Return the [x, y] coordinate for the center point of the cell that contains the specified text.  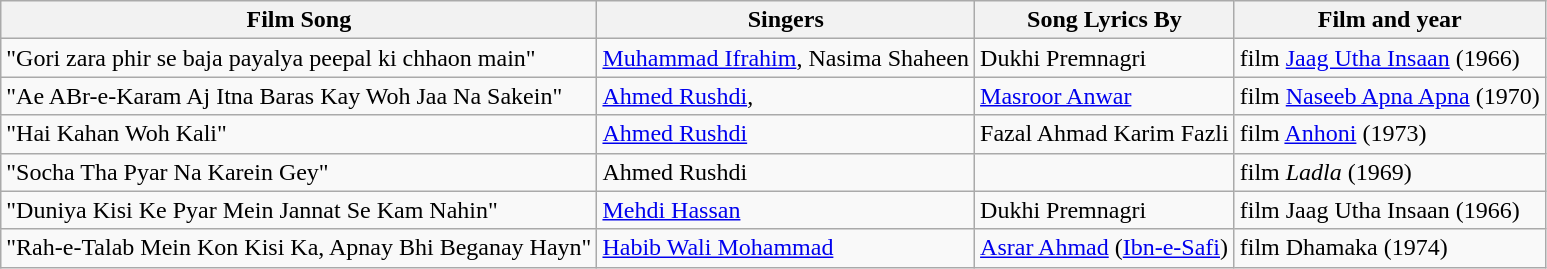
"Socha Tha Pyar Na Karein Gey" [299, 172]
Song Lyrics By [1105, 20]
Ahmed Rushdi, [786, 96]
Film Song [299, 20]
Asrar Ahmad (Ibn-e-Safi) [1105, 248]
film Dhamaka (1974) [1390, 248]
"Hai Kahan Woh Kali" [299, 134]
Fazal Ahmad Karim Fazli [1105, 134]
Mehdi Hassan [786, 210]
film Naseeb Apna Apna (1970) [1390, 96]
"Gori zara phir se baja payalya peepal ki chhaon main" [299, 58]
film Ladla (1969) [1390, 172]
Film and year [1390, 20]
Habib Wali Mohammad [786, 248]
"Duniya Kisi Ke Pyar Mein Jannat Se Kam Nahin" [299, 210]
"Ae ABr-e-Karam Aj Itna Baras Kay Woh Jaa Na Sakein" [299, 96]
film Anhoni (1973) [1390, 134]
"Rah-e-Talab Mein Kon Kisi Ka, Apnay Bhi Beganay Hayn" [299, 248]
Muhammad Ifrahim, Nasima Shaheen [786, 58]
Masroor Anwar [1105, 96]
Singers [786, 20]
